Detect which cell encompasses the target text, then output its (X, Y) center coordinate. 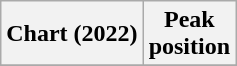
Chart (2022) (72, 34)
Peakposition (189, 34)
